Detect which cell encompasses the target text, then output its (X, Y) center coordinate. 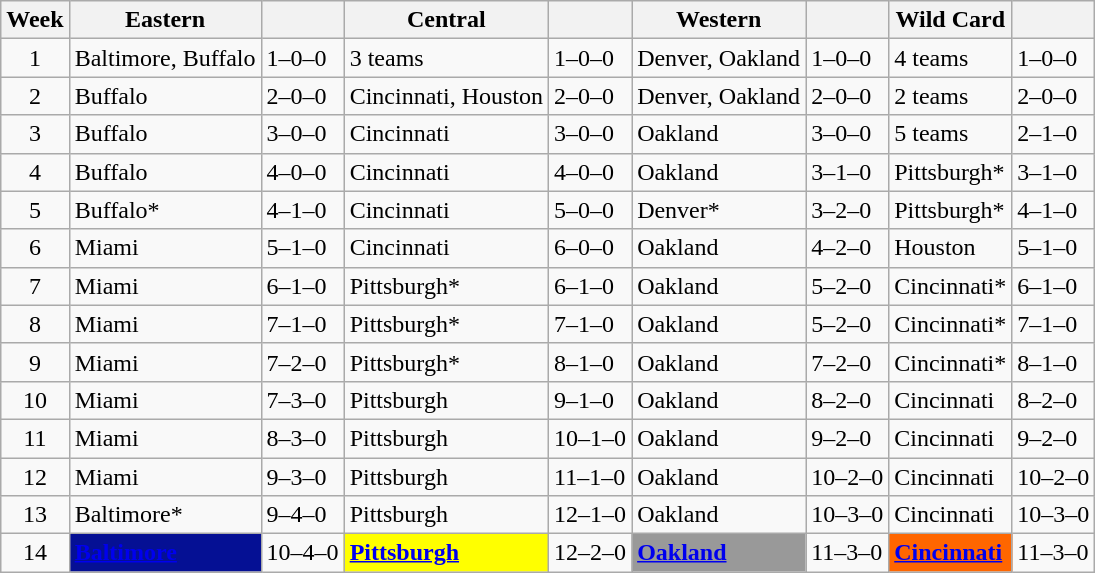
Western (719, 20)
Houston (950, 248)
2 (35, 96)
11 (35, 438)
6–0–0 (590, 248)
10–4–0 (302, 553)
12–2–0 (590, 553)
8 (35, 324)
12 (35, 477)
3 teams (446, 58)
Eastern (165, 20)
7 (35, 286)
6 (35, 248)
9–4–0 (302, 515)
7–3–0 (302, 400)
5–0–0 (590, 210)
10–1–0 (590, 438)
3 (35, 134)
Cincinnati, Houston (446, 96)
9 (35, 362)
Week (35, 20)
8–3–0 (302, 438)
12–1–0 (590, 515)
9–3–0 (302, 477)
4 teams (950, 58)
3–2–0 (848, 210)
4–2–0 (848, 248)
9–1–0 (590, 400)
11–1–0 (590, 477)
1 (35, 58)
Baltimore* (165, 515)
5 (35, 210)
2–1–0 (1054, 134)
Baltimore, Buffalo (165, 58)
5 teams (950, 134)
Central (446, 20)
Baltimore (165, 553)
2 teams (950, 96)
14 (35, 553)
13 (35, 515)
Buffalo* (165, 210)
Wild Card (950, 20)
Denver* (719, 210)
10 (35, 400)
4 (35, 172)
